Find where the given text appears and provide that cell's center as [x, y] coordinate. 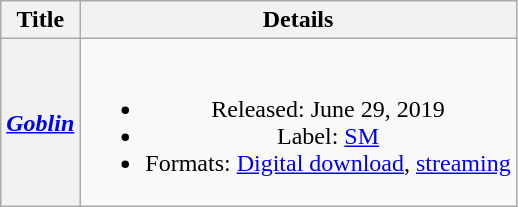
Details [298, 20]
Released: June 29, 2019Label: SMFormats: Digital download, streaming [298, 122]
Goblin [40, 122]
Title [40, 20]
